From the cell containing the given text, extract its center point as (X, Y) coordinate. 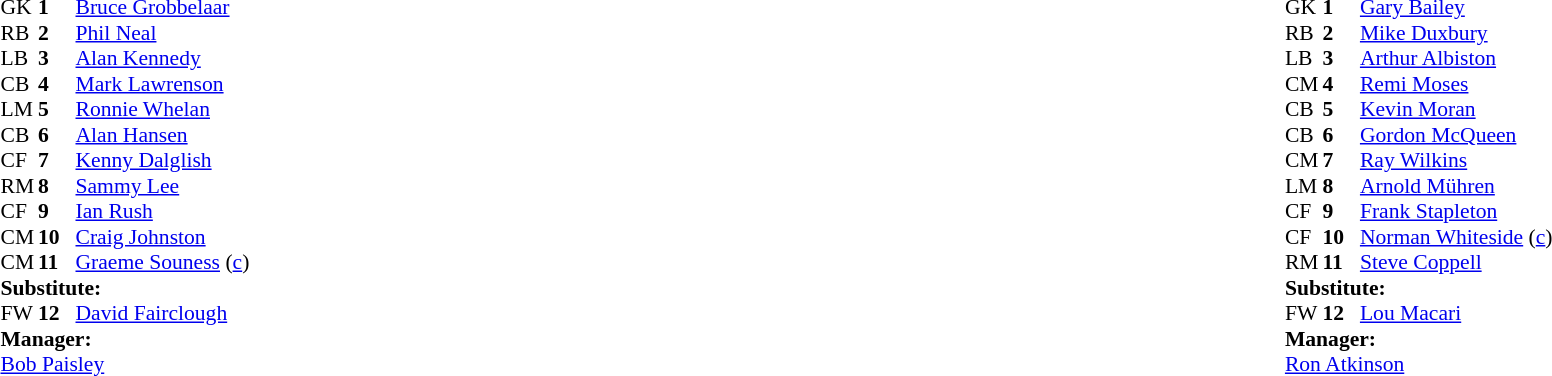
Alan Hansen (163, 135)
Craig Johnston (163, 237)
Phil Neal (163, 33)
Sammy Lee (163, 186)
Kenny Dalglish (163, 161)
Alan Kennedy (163, 59)
Graeme Souness (c) (163, 263)
Ronnie Whelan (163, 109)
Ian Rush (163, 211)
Manager: (124, 339)
David Fairclough (163, 313)
Substitute: (124, 288)
Mark Lawrenson (163, 84)
